Find where the given text appears and provide that cell's center as (X, Y) coordinate. 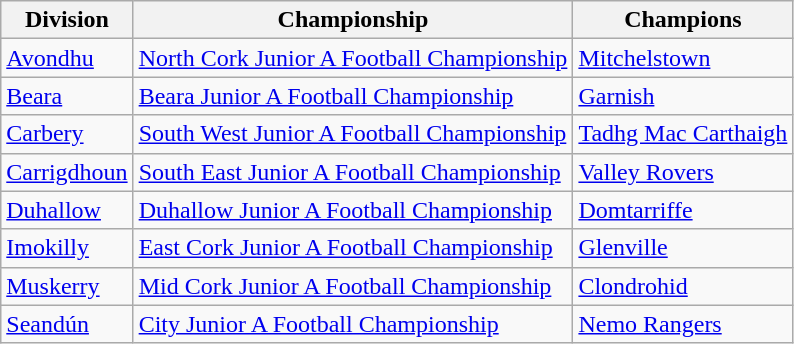
Imokilly (67, 248)
East Cork Junior A Football Championship (353, 248)
Division (67, 20)
South West Junior A Football Championship (353, 134)
Carrigdhoun (67, 172)
Avondhu (67, 58)
Garnish (683, 96)
Beara Junior A Football Championship (353, 96)
Domtarriffe (683, 210)
Beara (67, 96)
Clondrohid (683, 286)
North Cork Junior A Football Championship (353, 58)
City Junior A Football Championship (353, 324)
Champions (683, 20)
Tadhg Mac Carthaigh (683, 134)
Glenville (683, 248)
Mid Cork Junior A Football Championship (353, 286)
Duhallow (67, 210)
Muskerry (67, 286)
Nemo Rangers (683, 324)
South East Junior A Football Championship (353, 172)
Carbery (67, 134)
Duhallow Junior A Football Championship (353, 210)
Championship (353, 20)
Seandún (67, 324)
Mitchelstown (683, 58)
Valley Rovers (683, 172)
